Return the (x, y) coordinate for the center point of the cell that contains the specified text.  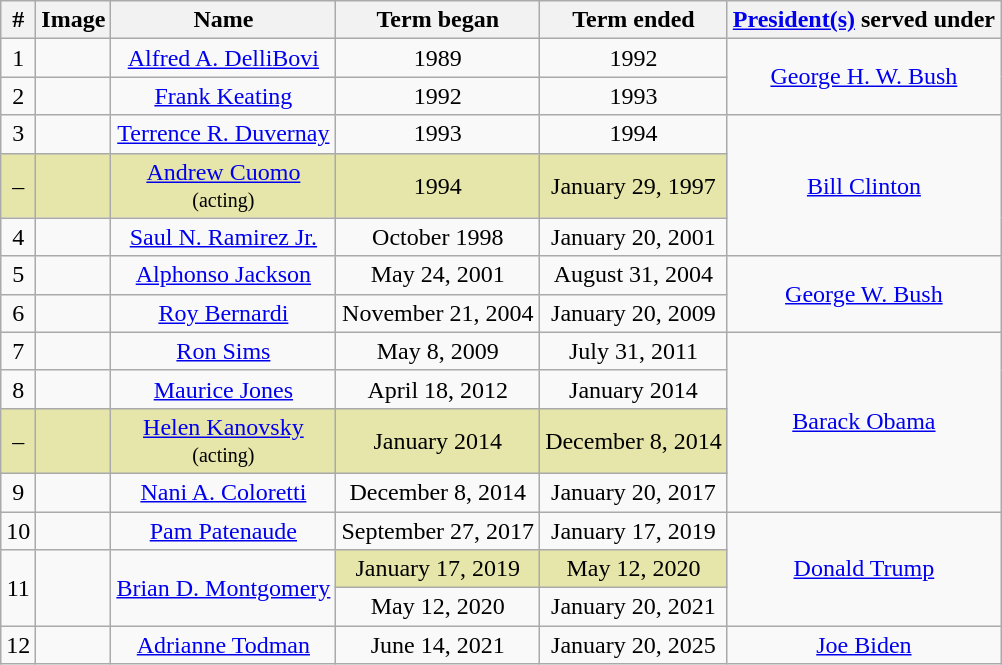
10 (18, 531)
1 (18, 58)
Terrence R. Duvernay (224, 134)
September 27, 2017 (438, 531)
8 (18, 389)
Frank Keating (224, 96)
George W. Bush (864, 294)
Ron Sims (224, 351)
Roy Bernardi (224, 313)
June 14, 2021 (438, 645)
August 31, 2004 (634, 275)
Joe Biden (864, 645)
January 20, 2025 (634, 645)
9 (18, 492)
6 (18, 313)
May 24, 2001 (438, 275)
Name (224, 20)
2 (18, 96)
Barack Obama (864, 422)
Bill Clinton (864, 186)
President(s) served under (864, 20)
November 21, 2004 (438, 313)
January 20, 2021 (634, 607)
1989 (438, 58)
Pam Patenaude (224, 531)
May 8, 2009 (438, 351)
January 20, 2001 (634, 237)
Term began (438, 20)
3 (18, 134)
Image (74, 20)
# (18, 20)
Term ended (634, 20)
Brian D. Montgomery (224, 588)
July 31, 2011 (634, 351)
Alfred A. DelliBovi (224, 58)
4 (18, 237)
Andrew Cuomo(acting) (224, 186)
Nani A. Coloretti (224, 492)
5 (18, 275)
12 (18, 645)
11 (18, 588)
January 29, 1997 (634, 186)
April 18, 2012 (438, 389)
Alphonso Jackson (224, 275)
7 (18, 351)
George H. W. Bush (864, 77)
Adrianne Todman (224, 645)
Helen Kanovsky(acting) (224, 440)
Maurice Jones (224, 389)
October 1998 (438, 237)
Saul N. Ramirez Jr. (224, 237)
January 20, 2017 (634, 492)
January 20, 2009 (634, 313)
Donald Trump (864, 569)
